Extract the (x, y) coordinate from the center of the cell holding the provided text.  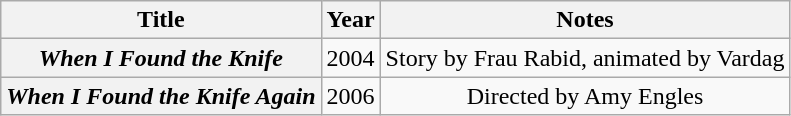
Year (350, 20)
Directed by Amy Engles (585, 96)
Story by Frau Rabid, animated by Vardag (585, 58)
Title (161, 20)
Notes (585, 20)
When I Found the Knife (161, 58)
2006 (350, 96)
When I Found the Knife Again (161, 96)
2004 (350, 58)
